From the cell containing the given text, extract its center point as (x, y) coordinate. 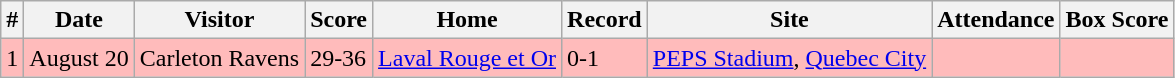
Score (339, 20)
Attendance (996, 20)
Record (605, 20)
Site (789, 20)
PEPS Stadium, Quebec City (789, 58)
Box Score (1117, 20)
Date (79, 20)
Visitor (219, 20)
29-36 (339, 58)
0-1 (605, 58)
1 (12, 58)
# (12, 20)
Home (468, 20)
August 20 (79, 58)
Laval Rouge et Or (468, 58)
Carleton Ravens (219, 58)
